Capture the cell that displays the provided text and extract its (x, y) central coordinate. 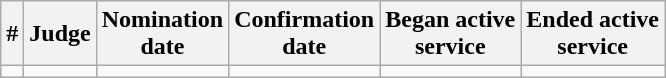
Judge (60, 34)
# (12, 34)
Nominationdate (162, 34)
Confirmationdate (304, 34)
Ended activeservice (593, 34)
Began activeservice (450, 34)
